Capture the cell that displays the provided text and extract its (X, Y) central coordinate. 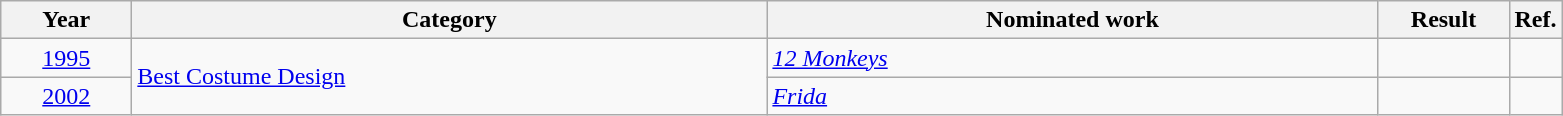
Frida (1072, 96)
12 Monkeys (1072, 58)
Best Costume Design (450, 77)
Ref. (1536, 20)
1995 (66, 58)
Result (1444, 20)
Year (66, 20)
Category (450, 20)
2002 (66, 96)
Nominated work (1072, 20)
